Extract the [x, y] coordinate from the center of the cell holding the provided text.  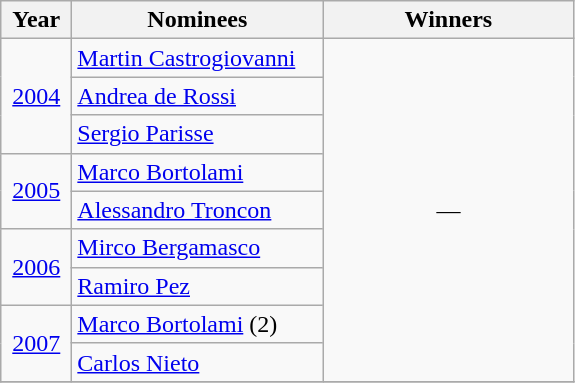
2007 [36, 343]
Sergio Parisse [198, 134]
Nominees [198, 20]
Winners [448, 20]
Mirco Bergamasco [198, 248]
Marco Bortolami [198, 172]
Ramiro Pez [198, 286]
Carlos Nieto [198, 362]
— [448, 210]
2006 [36, 267]
Year [36, 20]
2005 [36, 191]
Andrea de Rossi [198, 96]
2004 [36, 96]
Martin Castrogiovanni [198, 58]
Marco Bortolami (2) [198, 324]
Alessandro Troncon [198, 210]
